Return the (x, y) coordinate for the center point of the cell that contains the specified text.  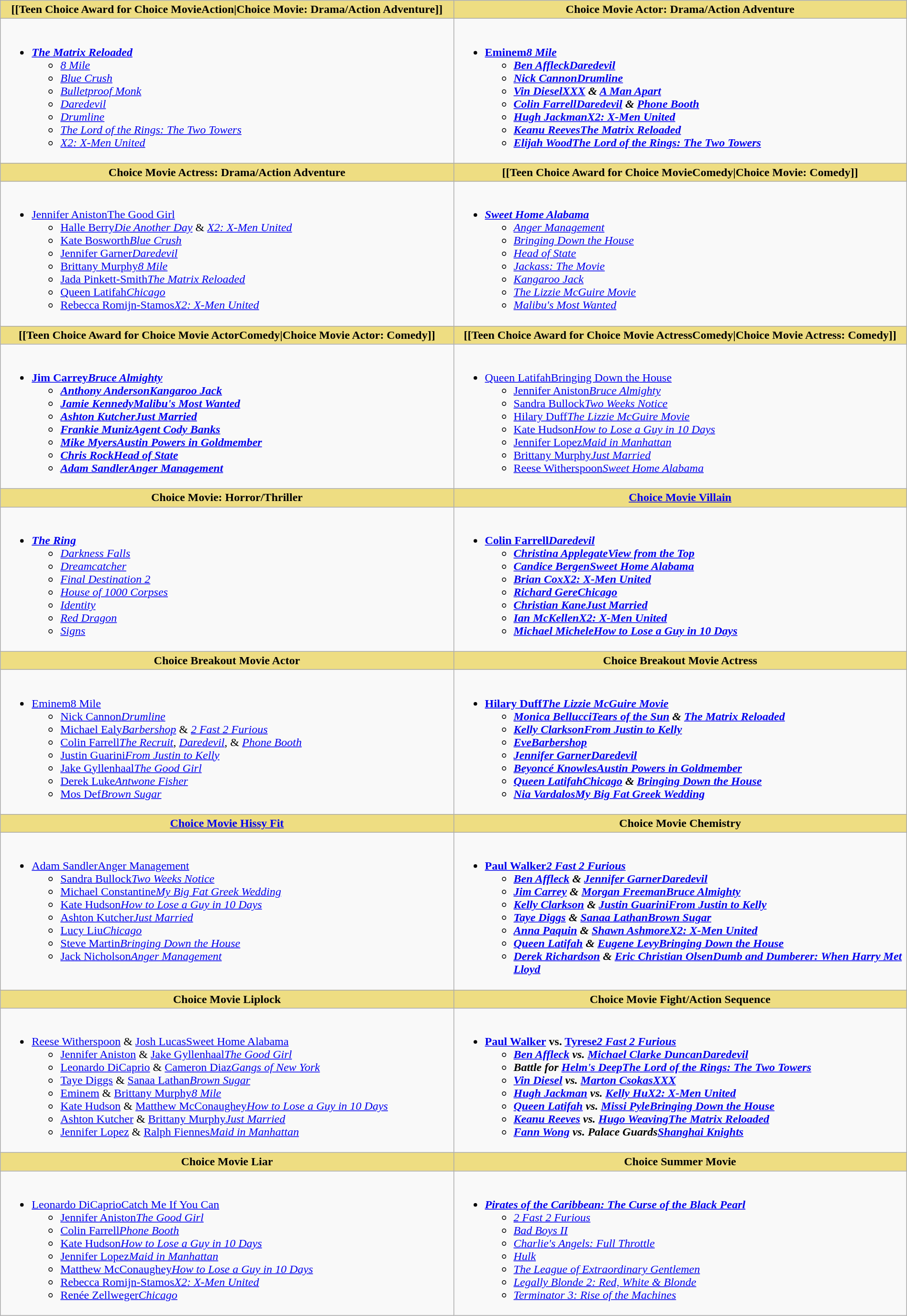
Choice Movie Villain (680, 498)
Choice Movie Liar (227, 1162)
Sweet Home AlabamaAnger ManagementBringing Down the HouseHead of StateJackass: The MovieKangaroo JackThe Lizzie McGuire MovieMalibu's Most Wanted (680, 254)
[[Teen Choice Award for Choice Movie ActressComedy|Choice Movie Actress: Comedy]] (680, 335)
Choice Movie Liplock (227, 999)
Choice Movie Chemistry (680, 823)
The RingDarkness FallsDreamcatcherFinal Destination 2House of 1000 CorpsesIdentityRed DragonSigns (227, 579)
Choice Movie Actor: Drama/Action Adventure (680, 10)
[[Teen Choice Award for Choice MovieAction|Choice Movie: Drama/Action Adventure]] (227, 10)
Choice Breakout Movie Actress (680, 660)
Choice Movie: Horror/Thriller (227, 498)
The Matrix Reloaded8 MileBlue CrushBulletproof MonkDaredevilDrumlineThe Lord of the Rings: The Two TowersX2: X-Men United (227, 91)
Choice Movie Actress: Drama/Action Adventure (227, 172)
Choice Summer Movie (680, 1162)
[[Teen Choice Award for Choice MovieComedy|Choice Movie: Comedy]] (680, 172)
Choice Movie Fight/Action Sequence (680, 999)
[[Teen Choice Award for Choice Movie ActorComedy|Choice Movie Actor: Comedy]] (227, 335)
Choice Breakout Movie Actor (227, 660)
Choice Movie Hissy Fit (227, 823)
